Extract the [X, Y] coordinate from the center of the cell holding the provided text.  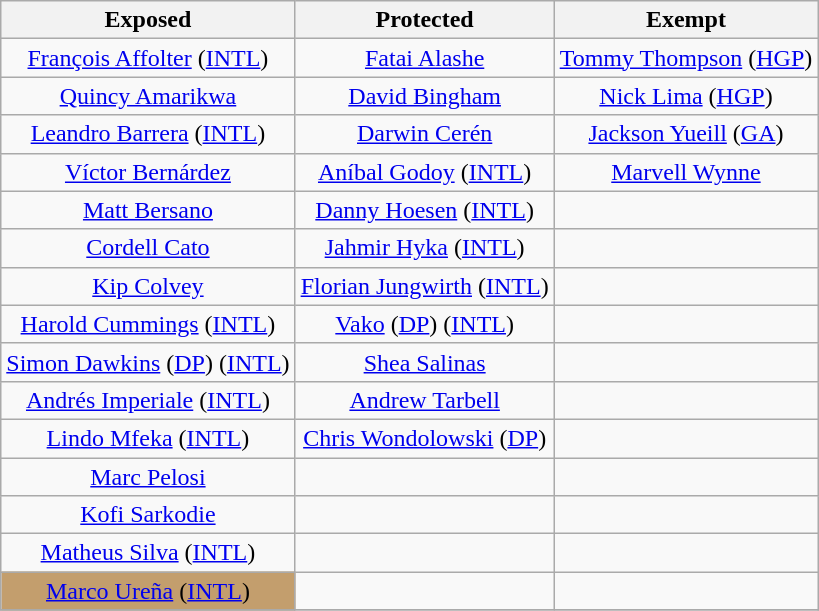
Protected [424, 20]
Matheus Silva (INTL) [148, 553]
Exempt [686, 20]
Marc Pelosi [148, 477]
Exposed [148, 20]
Harold Cummings (INTL) [148, 324]
Tommy Thompson (HGP) [686, 58]
François Affolter (INTL) [148, 58]
Kip Colvey [148, 286]
Shea Salinas [424, 362]
Jackson Yueill (GA) [686, 134]
Jahmir Hyka (INTL) [424, 248]
Marco Ureña (INTL) [148, 591]
Nick Lima (HGP) [686, 96]
Cordell Cato [148, 248]
Chris Wondolowski (DP) [424, 438]
Kofi Sarkodie [148, 515]
Leandro Barrera (INTL) [148, 134]
Andrés Imperiale (INTL) [148, 400]
Lindo Mfeka (INTL) [148, 438]
Quincy Amarikwa [148, 96]
Matt Bersano [148, 210]
Darwin Cerén [424, 134]
Florian Jungwirth (INTL) [424, 286]
Andrew Tarbell [424, 400]
Fatai Alashe [424, 58]
Aníbal Godoy (INTL) [424, 172]
David Bingham [424, 96]
Danny Hoesen (INTL) [424, 210]
Marvell Wynne [686, 172]
Víctor Bernárdez [148, 172]
Vako (DP) (INTL) [424, 324]
Simon Dawkins (DP) (INTL) [148, 362]
